Pinpoint the cell where the given text exists, returning its [X, Y] midpoint coordinate. 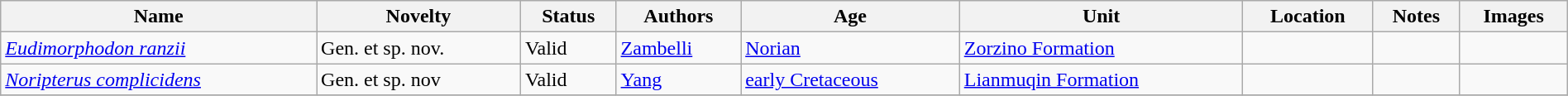
Noripterus complicidens [159, 79]
Unit [1102, 17]
Images [1513, 17]
Norian [850, 48]
Novelty [418, 17]
Lianmuqin Formation [1102, 79]
Authors [678, 17]
early Cretaceous [850, 79]
Eudimorphodon ranzii [159, 48]
Yang [678, 79]
Name [159, 17]
Notes [1416, 17]
Zorzino Formation [1102, 48]
Zambelli [678, 48]
Gen. et sp. nov. [418, 48]
Location [1308, 17]
Status [568, 17]
Age [850, 17]
Gen. et sp. nov [418, 79]
